Scan for the cell matching the given text and deliver its (x, y) coordinate at center. 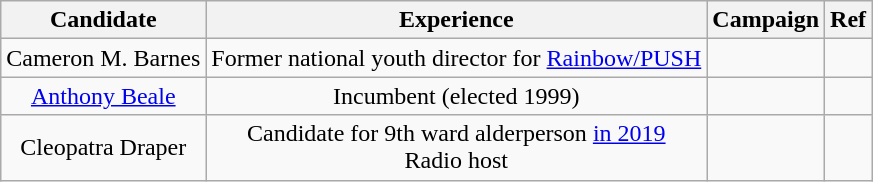
Former national youth director for Rainbow/PUSH (456, 58)
Cleopatra Draper (104, 148)
Candidate for 9th ward alderperson in 2019Radio host (456, 148)
Incumbent (elected 1999) (456, 96)
Candidate (104, 20)
Campaign (766, 20)
Cameron M. Barnes (104, 58)
Anthony Beale (104, 96)
Experience (456, 20)
Ref (848, 20)
